Detect which cell encompasses the target text, then output its (x, y) center coordinate. 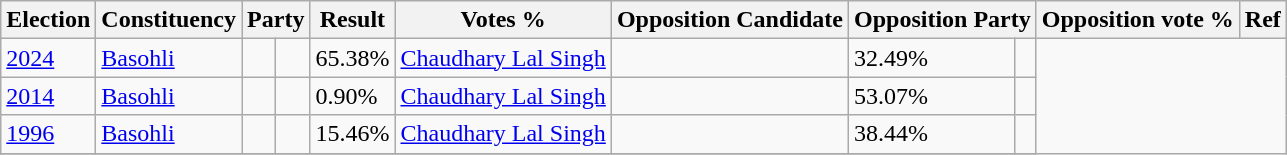
2024 (48, 58)
65.38% (352, 58)
Party (276, 20)
Election (48, 20)
0.90% (352, 96)
Ref (1262, 20)
1996 (48, 134)
Constituency (169, 20)
Opposition Candidate (730, 20)
32.49% (931, 58)
Opposition vote % (1138, 20)
53.07% (931, 96)
Result (352, 20)
2014 (48, 96)
Votes % (503, 20)
15.46% (352, 134)
Opposition Party (942, 20)
38.44% (931, 134)
